Return (x, y) of the center of cell containing provided text 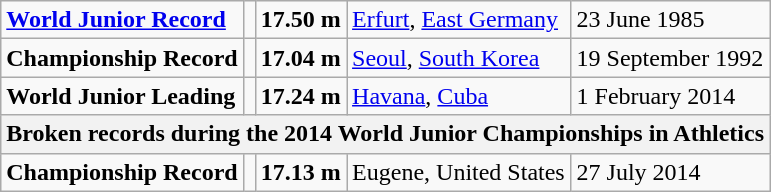
19 September 1992 (670, 58)
17.04 m (300, 58)
Broken records during the 2014 World Junior Championships in Athletics (386, 134)
27 July 2014 (670, 172)
23 June 1985 (670, 20)
World Junior Record (122, 20)
Erfurt, East Germany (460, 20)
17.13 m (300, 172)
1 February 2014 (670, 96)
Seoul, South Korea (460, 58)
Havana, Cuba (460, 96)
17.50 m (300, 20)
17.24 m (300, 96)
Eugene, United States (460, 172)
World Junior Leading (122, 96)
